Determine the [X, Y] coordinate at the center of the cell enclosing the given text.  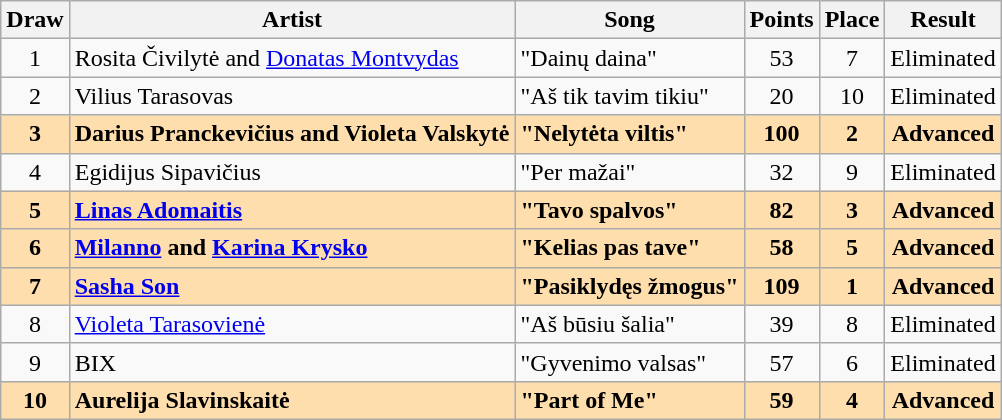
Sasha Son [292, 286]
53 [782, 58]
57 [782, 362]
"Aš būsiu šalia" [630, 324]
"Part of Me" [630, 400]
"Gyvenimo valsas" [630, 362]
59 [782, 400]
82 [782, 210]
Egidijus Sipavičius [292, 172]
Linas Adomaitis [292, 210]
58 [782, 248]
Milanno and Karina Krysko [292, 248]
"Kelias pas tave" [630, 248]
"Nelytėta viltis" [630, 134]
Rosita Čivilytė and Donatas Montvydas [292, 58]
"Per mažai" [630, 172]
Points [782, 20]
Vilius Tarasovas [292, 96]
"Aš tik tavim tikiu" [630, 96]
Darius Pranckevičius and Violeta Valskytė [292, 134]
Violeta Tarasovienė [292, 324]
109 [782, 286]
Artist [292, 20]
BIX [292, 362]
"Pasiklydęs žmogus" [630, 286]
Song [630, 20]
100 [782, 134]
39 [782, 324]
"Tavo spalvos" [630, 210]
32 [782, 172]
Draw [35, 20]
Aurelija Slavinskaitė [292, 400]
20 [782, 96]
Place [852, 20]
Result [943, 20]
"Dainų daina" [630, 58]
